Extract the (X, Y) coordinate from the center of the cell holding the provided text.  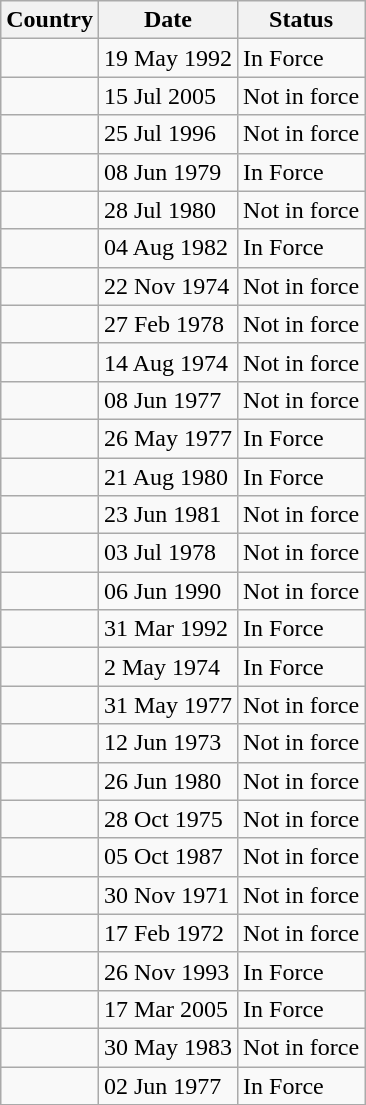
28 Oct 1975 (168, 819)
31 May 1977 (168, 705)
15 Jul 2005 (168, 96)
17 Mar 2005 (168, 1009)
2 May 1974 (168, 667)
04 Aug 1982 (168, 248)
19 May 1992 (168, 58)
30 May 1983 (168, 1047)
02 Jun 1977 (168, 1085)
27 Feb 1978 (168, 324)
08 Jun 1979 (168, 172)
23 Jun 1981 (168, 515)
Date (168, 20)
31 Mar 1992 (168, 629)
06 Jun 1990 (168, 591)
12 Jun 1973 (168, 743)
17 Feb 1972 (168, 933)
03 Jul 1978 (168, 553)
28 Jul 1980 (168, 210)
26 Jun 1980 (168, 781)
08 Jun 1977 (168, 400)
30 Nov 1971 (168, 895)
25 Jul 1996 (168, 134)
Status (302, 20)
22 Nov 1974 (168, 286)
26 Nov 1993 (168, 971)
26 May 1977 (168, 438)
Country (50, 20)
14 Aug 1974 (168, 362)
21 Aug 1980 (168, 477)
05 Oct 1987 (168, 857)
